Detect which cell encompasses the target text, then output its (x, y) center coordinate. 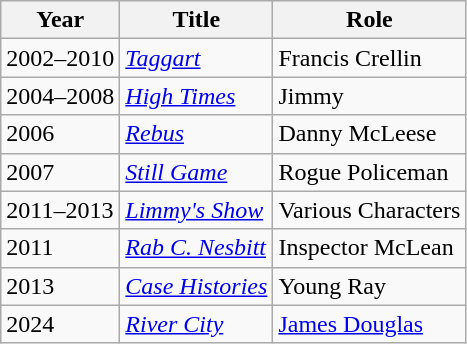
Title (196, 20)
Jimmy (370, 96)
Rebus (196, 134)
Taggart (196, 58)
2002–2010 (60, 58)
Danny McLeese (370, 134)
2007 (60, 172)
Various Characters (370, 210)
Francis Crellin (370, 58)
2011–2013 (60, 210)
River City (196, 324)
2011 (60, 248)
2006 (60, 134)
Case Histories (196, 286)
2013 (60, 286)
2004–2008 (60, 96)
James Douglas (370, 324)
High Times (196, 96)
Role (370, 20)
Inspector McLean (370, 248)
Rogue Policeman (370, 172)
Limmy's Show (196, 210)
Year (60, 20)
2024 (60, 324)
Young Ray (370, 286)
Rab C. Nesbitt (196, 248)
Still Game (196, 172)
